Extract the [x, y] coordinate from the center of the cell holding the provided text.  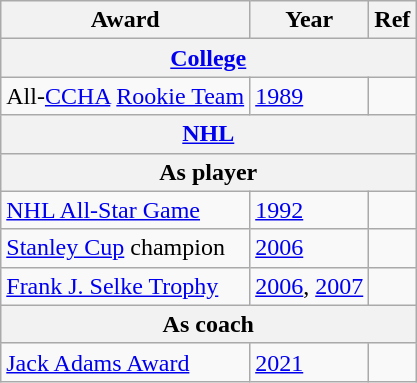
Jack Adams Award [126, 362]
2006 [310, 248]
NHL [208, 134]
1992 [310, 210]
2006, 2007 [310, 286]
As player [208, 172]
All-CCHA Rookie Team [126, 96]
2021 [310, 362]
Award [126, 20]
Stanley Cup champion [126, 248]
As coach [208, 324]
1989 [310, 96]
Year [310, 20]
Frank J. Selke Trophy [126, 286]
Ref [392, 20]
College [208, 58]
NHL All-Star Game [126, 210]
